Search for the cell housing the specified text and yield its [x, y] center coordinate. 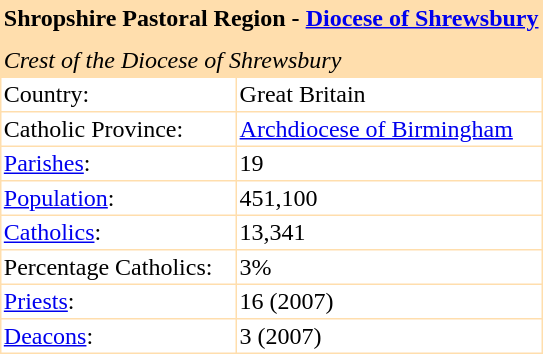
Country: [118, 94]
Deacons: [118, 336]
16 (2007) [390, 302]
Parishes: [118, 164]
Archdiocese of Birmingham [390, 128]
13,341 [390, 232]
Priests: [118, 302]
3% [390, 266]
Population: [118, 198]
451,100 [390, 198]
3 (2007) [390, 336]
Crest of the Diocese of Shrewsbury [272, 60]
Percentage Catholics: [118, 266]
Catholics: [118, 232]
19 [390, 164]
Shropshire Pastoral Region - Diocese of Shrewsbury [272, 18]
Catholic Province: [118, 128]
Great Britain [390, 94]
